Pinpoint the cell where the given text exists, returning its [x, y] midpoint coordinate. 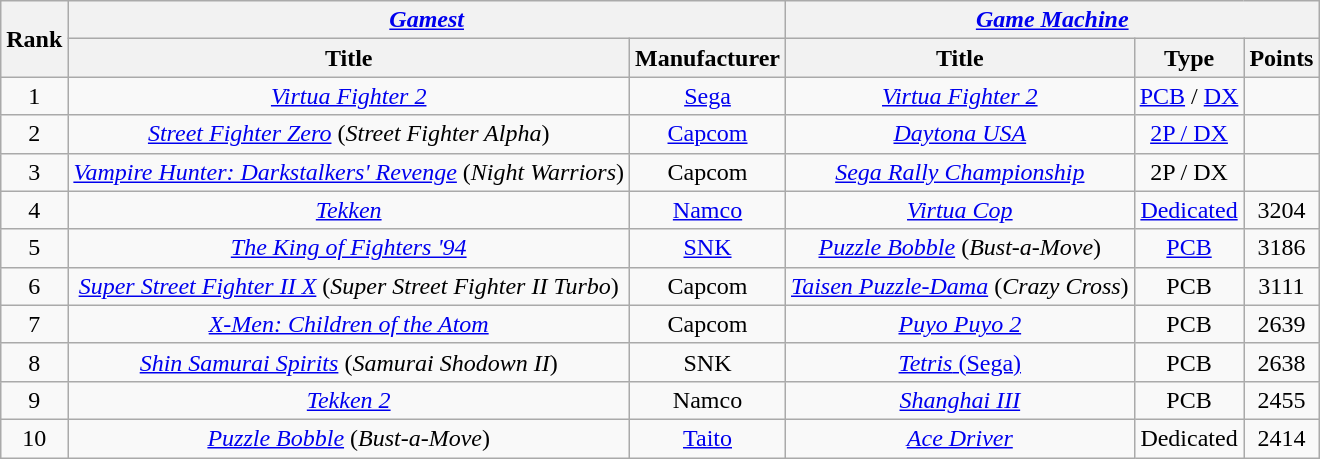
Sega Rally Championship [960, 172]
Rank [34, 39]
1 [34, 96]
Points [1282, 58]
2414 [1282, 438]
3186 [1282, 248]
Puyo Puyo 2 [960, 324]
Taisen Puzzle-Dama (Crazy Cross) [960, 286]
3111 [1282, 286]
Tekken [349, 210]
3 [34, 172]
Type [1189, 58]
10 [34, 438]
9 [34, 400]
Game Machine [1052, 20]
Manufacturer [708, 58]
2 [34, 134]
Gamest [427, 20]
2638 [1282, 362]
Shin Samurai Spirits (Samurai Shodown II) [349, 362]
7 [34, 324]
Super Street Fighter II X (Super Street Fighter II Turbo) [349, 286]
X-Men: Children of the Atom [349, 324]
Taito [708, 438]
2455 [1282, 400]
2639 [1282, 324]
Street Fighter Zero (Street Fighter Alpha) [349, 134]
6 [34, 286]
8 [34, 362]
Ace Driver [960, 438]
3204 [1282, 210]
Sega [708, 96]
Daytona USA [960, 134]
Tekken 2 [349, 400]
4 [34, 210]
Virtua Cop [960, 210]
Tetris (Sega) [960, 362]
Vampire Hunter: Darkstalkers' Revenge (Night Warriors) [349, 172]
The King of Fighters '94 [349, 248]
5 [34, 248]
PCB / DX [1189, 96]
Shanghai III [960, 400]
